Find where the given text appears and provide that cell's center as [x, y] coordinate. 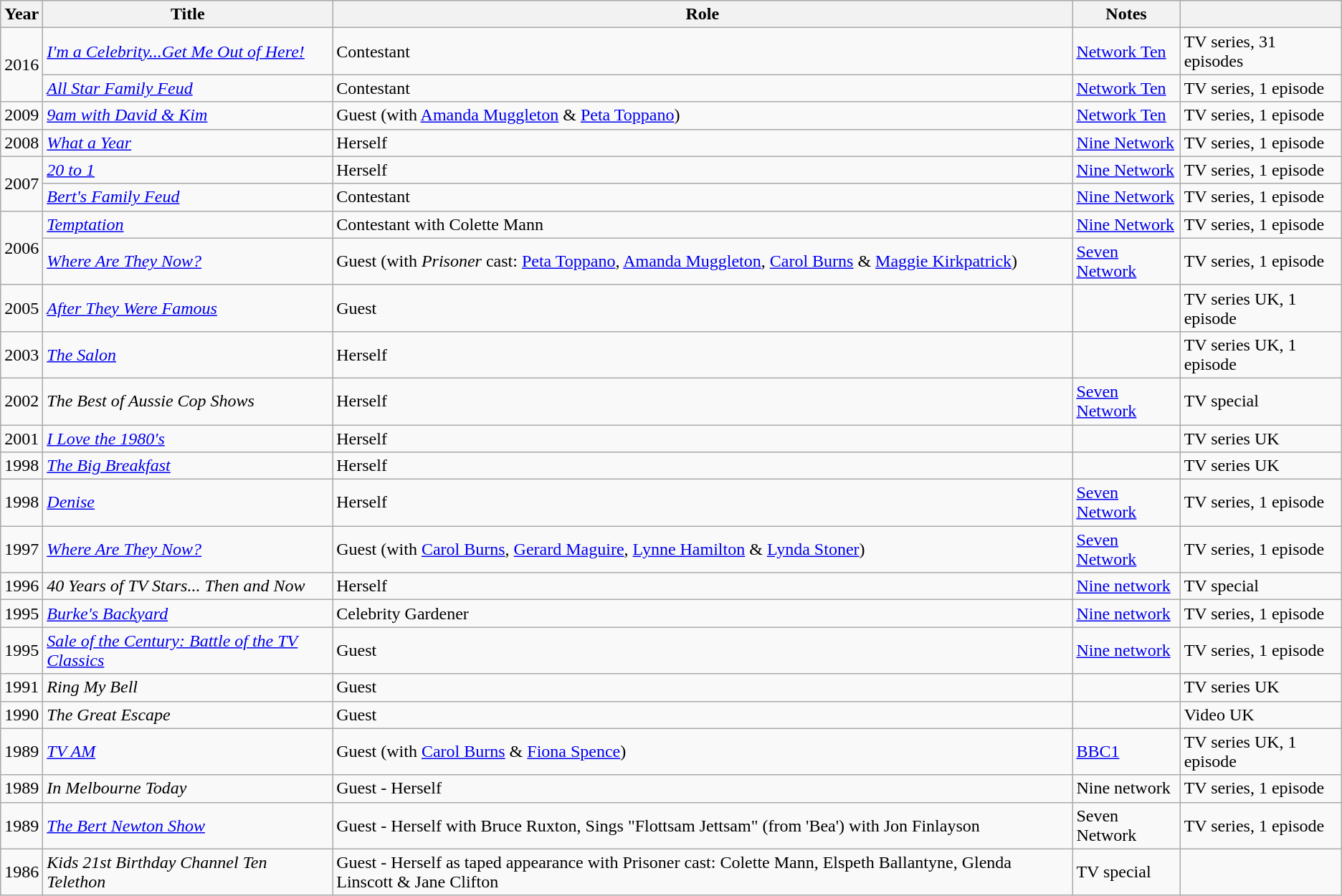
After They Were Famous [188, 308]
1991 [22, 687]
Year [22, 14]
The Great Escape [188, 715]
2007 [22, 184]
The Big Breakfast [188, 466]
2001 [22, 438]
Guest (with Amanda Muggleton & Peta Toppano) [703, 115]
The Salon [188, 354]
Sale of the Century: Battle of the TV Classics [188, 651]
Title [188, 14]
Celebrity Gardener [703, 614]
All Star Family Feud [188, 88]
9am with David & Kim [188, 115]
Bert's Family Feud [188, 197]
The Bert Newton Show [188, 826]
2002 [22, 401]
2009 [22, 115]
Temptation [188, 224]
TV AM [188, 751]
2016 [22, 65]
Guest - Herself as taped appearance with Prisoner cast: Colette Mann, Elspeth Ballantyne, Glenda Linscott & Jane Clifton [703, 872]
Kids 21st Birthday Channel Ten Telethon [188, 872]
Guest (with Prisoner cast: Peta Toppano, Amanda Muggleton, Carol Burns & Maggie Kirkpatrick) [703, 261]
1996 [22, 586]
Burke's Backyard [188, 614]
Video UK [1260, 715]
1986 [22, 872]
2003 [22, 354]
Denise [188, 503]
20 to 1 [188, 170]
2005 [22, 308]
I'm a Celebrity...Get Me Out of Here! [188, 52]
2006 [22, 248]
Guest (with Carol Burns, Gerard Maguire, Lynne Hamilton & Lynda Stoner) [703, 549]
Notes [1126, 14]
40 Years of TV Stars... Then and Now [188, 586]
Guest - Herself [703, 788]
Role [703, 14]
1997 [22, 549]
BBC1 [1126, 751]
Contestant with Colette Mann [703, 224]
The Best of Aussie Cop Shows [188, 401]
In Melbourne Today [188, 788]
I Love the 1980's [188, 438]
Guest (with Carol Burns & Fiona Spence) [703, 751]
Ring My Bell [188, 687]
TV series, 31 episodes [1260, 52]
Guest - Herself with Bruce Ruxton, Sings "Flottsam Jettsam" (from 'Bea') with Jon Finlayson [703, 826]
2008 [22, 143]
What a Year [188, 143]
1990 [22, 715]
